Identify which cell holds the provided text, then report its [x, y] central coordinate. 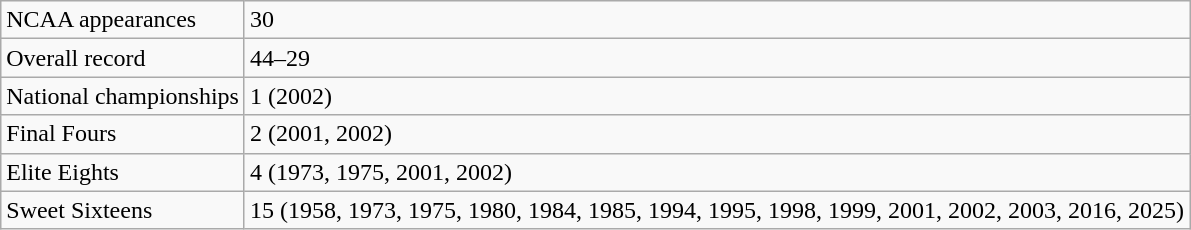
NCAA appearances [123, 20]
National championships [123, 96]
44–29 [716, 58]
15 (1958, 1973, 1975, 1980, 1984, 1985, 1994, 1995, 1998, 1999, 2001, 2002, 2003, 2016, 2025) [716, 210]
2 (2001, 2002) [716, 134]
Elite Eights [123, 172]
4 (1973, 1975, 2001, 2002) [716, 172]
30 [716, 20]
Final Fours [123, 134]
Sweet Sixteens [123, 210]
Overall record [123, 58]
1 (2002) [716, 96]
